Search for the cell housing the specified text and yield its [X, Y] center coordinate. 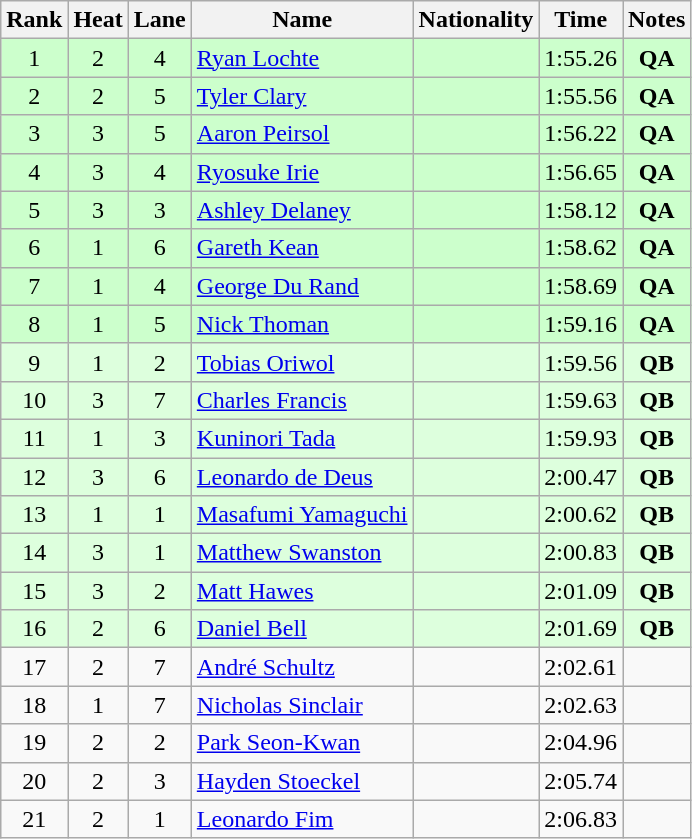
1:58.69 [581, 286]
1:56.22 [581, 134]
Name [302, 20]
1:56.65 [581, 172]
2:01.69 [581, 629]
18 [34, 705]
12 [34, 477]
Charles Francis [302, 400]
9 [34, 362]
Leonardo de Deus [302, 477]
2:00.47 [581, 477]
Matt Hawes [302, 591]
2:05.74 [581, 781]
2:04.96 [581, 743]
Hayden Stoeckel [302, 781]
André Schultz [302, 667]
1:59.63 [581, 400]
Rank [34, 20]
Ryosuke Irie [302, 172]
2:00.83 [581, 553]
2:01.09 [581, 591]
Leonardo Fim [302, 819]
Park Seon-Kwan [302, 743]
Ashley Delaney [302, 210]
13 [34, 515]
1:55.26 [581, 58]
15 [34, 591]
Nick Thoman [302, 324]
Tobias Oriwol [302, 362]
Nationality [476, 20]
Ryan Lochte [302, 58]
1:59.56 [581, 362]
21 [34, 819]
Heat [98, 20]
Notes [656, 20]
1:59.93 [581, 438]
11 [34, 438]
20 [34, 781]
2:02.63 [581, 705]
Tyler Clary [302, 96]
2:02.61 [581, 667]
Lane [160, 20]
1:58.12 [581, 210]
Kuninori Tada [302, 438]
1:55.56 [581, 96]
2:00.62 [581, 515]
10 [34, 400]
Aaron Peirsol [302, 134]
17 [34, 667]
Matthew Swanston [302, 553]
14 [34, 553]
19 [34, 743]
1:59.16 [581, 324]
Daniel Bell [302, 629]
Time [581, 20]
16 [34, 629]
Gareth Kean [302, 248]
8 [34, 324]
Nicholas Sinclair [302, 705]
1:58.62 [581, 248]
Masafumi Yamaguchi [302, 515]
2:06.83 [581, 819]
George Du Rand [302, 286]
